Return the [X, Y] coordinate for the center point of the cell that contains the specified text.  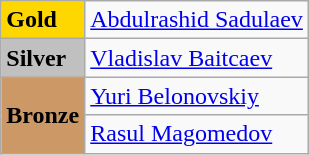
Gold [43, 20]
Abdulrashid Sadulaev [197, 20]
Bronze [43, 115]
Yuri Belonovskiy [197, 96]
Rasul Magomedov [197, 134]
Vladislav Baitcaev [197, 58]
Silver [43, 58]
